Identify which cell holds the provided text, then report its (x, y) central coordinate. 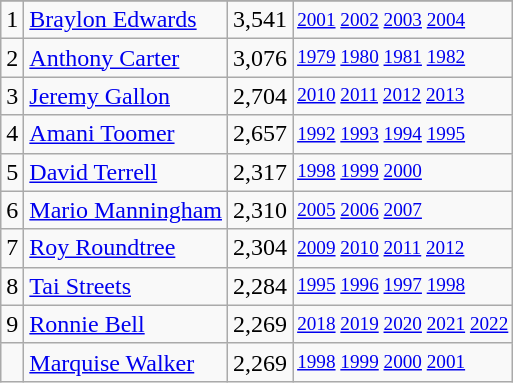
2,317 (260, 172)
Marquise Walker (126, 362)
9 (12, 324)
Roy Roundtree (126, 248)
Mario Manningham (126, 210)
6 (12, 210)
1995 1996 1997 1998 (403, 286)
2,284 (260, 286)
Ronnie Bell (126, 324)
Anthony Carter (126, 58)
2005 2006 2007 (403, 210)
Braylon Edwards (126, 20)
1998 1999 2000 2001 (403, 362)
1 (12, 20)
Tai Streets (126, 286)
2,704 (260, 96)
Amani Toomer (126, 134)
2,657 (260, 134)
2018 2019 2020 2021 2022 (403, 324)
3,076 (260, 58)
5 (12, 172)
1998 1999 2000 (403, 172)
8 (12, 286)
David Terrell (126, 172)
4 (12, 134)
2,310 (260, 210)
Jeremy Gallon (126, 96)
3,541 (260, 20)
2010 2011 2012 2013 (403, 96)
2009 2010 2011 2012 (403, 248)
2,304 (260, 248)
1979 1980 1981 1982 (403, 58)
2 (12, 58)
1992 1993 1994 1995 (403, 134)
7 (12, 248)
3 (12, 96)
2001 2002 2003 2004 (403, 20)
